Detect which cell encompasses the target text, then output its [X, Y] center coordinate. 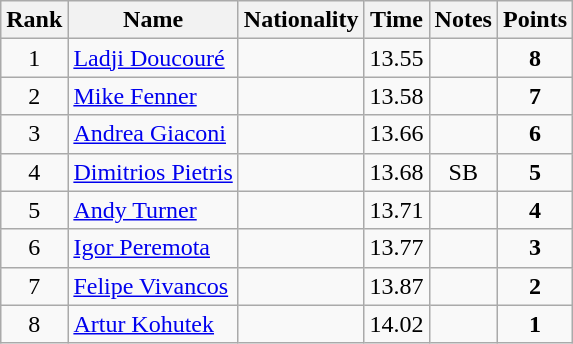
Artur Kohutek [153, 324]
13.66 [396, 134]
Notes [463, 20]
SB [463, 172]
Mike Fenner [153, 96]
14.02 [396, 324]
Dimitrios Pietris [153, 172]
Nationality [301, 20]
13.55 [396, 58]
13.58 [396, 96]
Points [534, 20]
Name [153, 20]
Igor Peremota [153, 248]
13.87 [396, 286]
13.71 [396, 210]
Rank [34, 20]
13.77 [396, 248]
13.68 [396, 172]
Andy Turner [153, 210]
Ladji Doucouré [153, 58]
Felipe Vivancos [153, 286]
Andrea Giaconi [153, 134]
Time [396, 20]
